Return [x, y] of the center of cell containing provided text 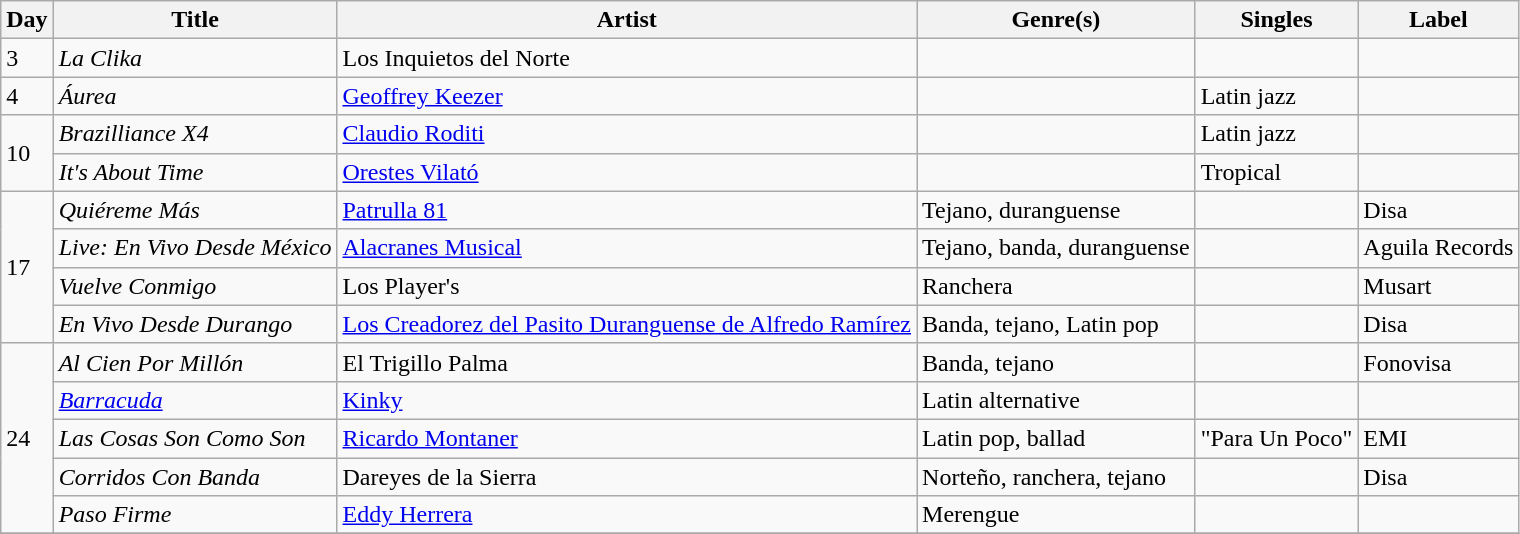
Claudio Roditi [627, 134]
Kinky [627, 400]
"Para Un Poco" [1276, 438]
Banda, tejano [1056, 362]
10 [27, 153]
Paso Firme [195, 515]
Title [195, 20]
Banda, tejano, Latin pop [1056, 324]
Latin alternative [1056, 400]
Live: En Vivo Desde México [195, 248]
Singles [1276, 20]
Day [27, 20]
Artist [627, 20]
Dareyes de la Sierra [627, 477]
Tejano, duranguense [1056, 210]
La Clika [195, 58]
It's About Time [195, 172]
Vuelve Conmigo [195, 286]
Ricardo Montaner [627, 438]
Eddy Herrera [627, 515]
Quiéreme Más [195, 210]
EMI [1438, 438]
Patrulla 81 [627, 210]
24 [27, 438]
El Trigillo Palma [627, 362]
En Vivo Desde Durango [195, 324]
Geoffrey Keezer [627, 96]
Merengue [1056, 515]
Alacranes Musical [627, 248]
Tejano, banda, duranguense [1056, 248]
Los Creadorez del Pasito Duranguense de Alfredo Ramírez [627, 324]
Genre(s) [1056, 20]
17 [27, 267]
Ranchera [1056, 286]
Label [1438, 20]
Aguila Records [1438, 248]
Tropical [1276, 172]
Los Player's [627, 286]
Áurea [195, 96]
4 [27, 96]
Fonovisa [1438, 362]
Corridos Con Banda [195, 477]
3 [27, 58]
Barracuda [195, 400]
Las Cosas Son Como Son [195, 438]
Al Cien Por Millón [195, 362]
Los Inquietos del Norte [627, 58]
Norteño, ranchera, tejano [1056, 477]
Musart [1438, 286]
Brazilliance X4 [195, 134]
Latin pop, ballad [1056, 438]
Orestes Vilató [627, 172]
